Identify which cell holds the provided text, then report its [X, Y] central coordinate. 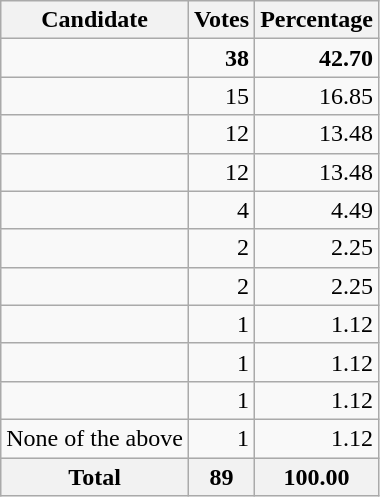
89 [221, 477]
4.49 [317, 210]
Total [95, 477]
Candidate [95, 20]
100.00 [317, 477]
38 [221, 58]
Votes [221, 20]
Percentage [317, 20]
42.70 [317, 58]
15 [221, 96]
16.85 [317, 96]
None of the above [95, 438]
4 [221, 210]
